Capture the cell that displays the provided text and extract its (x, y) central coordinate. 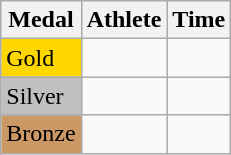
Time (199, 20)
Gold (41, 58)
Silver (41, 96)
Bronze (41, 134)
Medal (41, 20)
Athlete (124, 20)
